Search for the cell housing the specified text and yield its [X, Y] center coordinate. 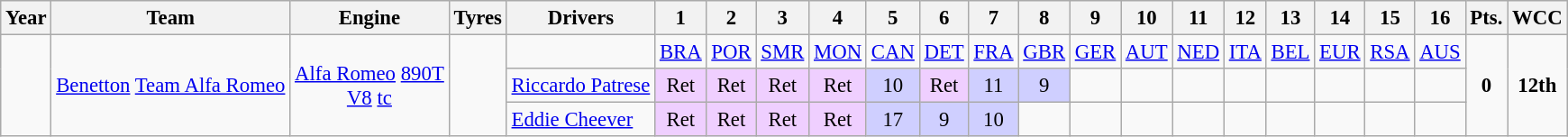
Benetton Team Alfa Romeo [171, 87]
NED [1199, 52]
Tyres [478, 18]
Pts. [1487, 18]
1 [681, 18]
SMR [782, 52]
AUT [1146, 52]
Engine [369, 18]
Drivers [580, 18]
RSA [1390, 52]
ITA [1245, 52]
5 [892, 18]
12th [1537, 87]
CAN [892, 52]
3 [782, 18]
Year [26, 18]
6 [944, 18]
17 [892, 120]
16 [1440, 18]
Eddie Cheever [580, 120]
13 [1290, 18]
BEL [1290, 52]
GER [1095, 52]
Team [171, 18]
DET [944, 52]
14 [1340, 18]
FRA [993, 52]
2 [732, 18]
0 [1487, 87]
WCC [1537, 18]
12 [1245, 18]
Riccardo Patrese [580, 86]
4 [838, 18]
GBR [1044, 52]
MON [838, 52]
7 [993, 18]
8 [1044, 18]
15 [1390, 18]
AUS [1440, 52]
BRA [681, 52]
Alfa Romeo 890TV8 tc [369, 87]
EUR [1340, 52]
POR [732, 52]
